Pinpoint the cell where the given text exists, returning its [X, Y] midpoint coordinate. 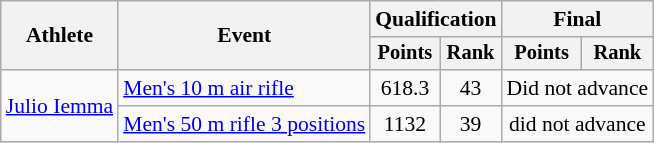
Event [244, 36]
43 [471, 88]
Julio Iemma [60, 106]
did not advance [578, 124]
Qualification [436, 19]
618.3 [404, 88]
Final [578, 19]
Did not advance [578, 88]
39 [471, 124]
Men's 10 m air rifle [244, 88]
1132 [404, 124]
Athlete [60, 36]
Men's 50 m rifle 3 positions [244, 124]
